Return (x, y) of the center of cell containing provided text 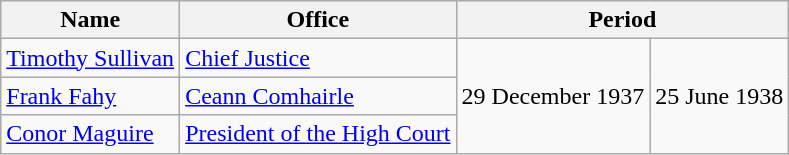
Timothy Sullivan (90, 58)
Conor Maguire (90, 134)
Name (90, 20)
Chief Justice (318, 58)
Frank Fahy (90, 96)
29 December 1937 (553, 96)
Ceann Comhairle (318, 96)
25 June 1938 (720, 96)
Period (622, 20)
Office (318, 20)
President of the High Court (318, 134)
